Identify which cell holds the provided text, then report its (x, y) central coordinate. 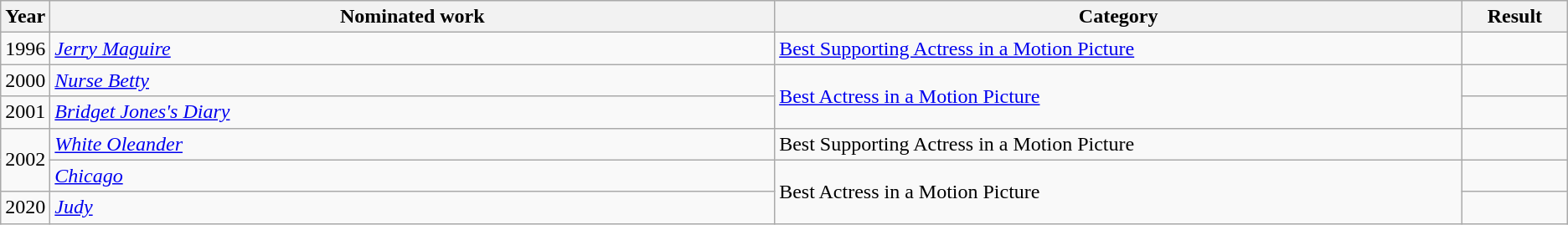
2001 (25, 112)
Nurse Betty (412, 80)
2000 (25, 80)
2002 (25, 160)
Judy (412, 207)
Category (1119, 17)
Chicago (412, 176)
Year (25, 17)
2020 (25, 207)
White Oleander (412, 144)
Jerry Maguire (412, 49)
Bridget Jones's Diary (412, 112)
Result (1515, 17)
Nominated work (412, 17)
1996 (25, 49)
